Output the (x, y) coordinate of the center of the cell containing the given text.  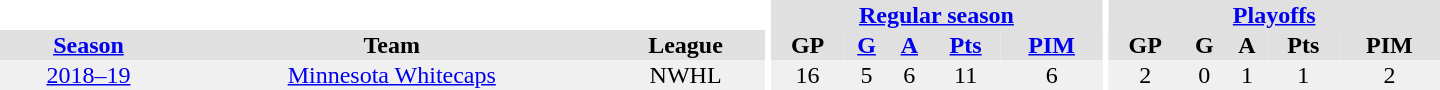
Team (392, 45)
0 (1204, 75)
11 (966, 75)
League (686, 45)
Playoffs (1274, 15)
2018–19 (88, 75)
Season (88, 45)
NWHL (686, 75)
5 (867, 75)
Minnesota Whitecaps (392, 75)
Regular season (937, 15)
16 (808, 75)
